For the text-containing cell, return its midpoint in (x, y) coordinate format. 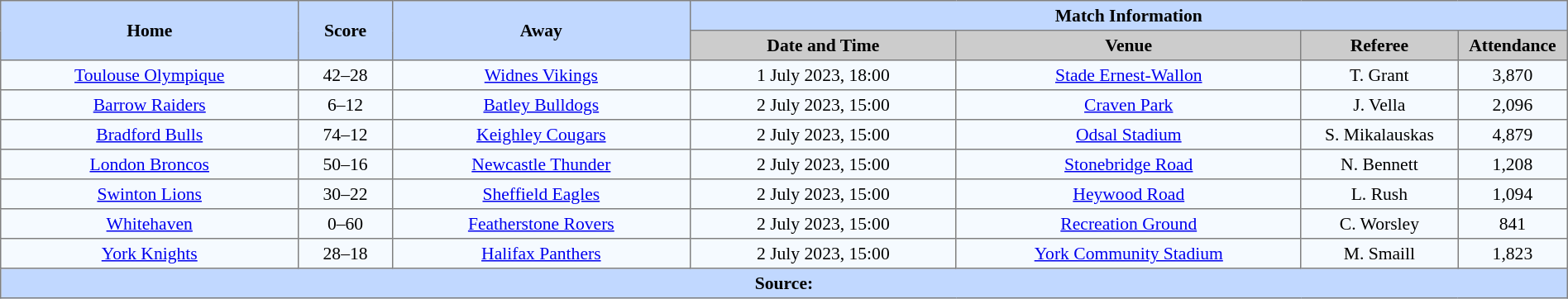
N. Bennett (1379, 164)
Recreation Ground (1128, 224)
Featherstone Rovers (541, 224)
Heywood Road (1128, 194)
C. Worsley (1379, 224)
York Knights (150, 254)
74–12 (346, 135)
4,879 (1513, 135)
2,096 (1513, 105)
50–16 (346, 164)
Stonebridge Road (1128, 164)
1 July 2023, 18:00 (823, 75)
Barrow Raiders (150, 105)
Away (541, 31)
Widnes Vikings (541, 75)
Newcastle Thunder (541, 164)
Source: (784, 283)
J. Vella (1379, 105)
Swinton Lions (150, 194)
M. Smaill (1379, 254)
28–18 (346, 254)
30–22 (346, 194)
Home (150, 31)
Score (346, 31)
London Broncos (150, 164)
Date and Time (823, 45)
Bradford Bulls (150, 135)
Toulouse Olympique (150, 75)
1,208 (1513, 164)
S. Mikalauskas (1379, 135)
York Community Stadium (1128, 254)
Halifax Panthers (541, 254)
6–12 (346, 105)
42–28 (346, 75)
Whitehaven (150, 224)
1,094 (1513, 194)
L. Rush (1379, 194)
1,823 (1513, 254)
Stade Ernest-Wallon (1128, 75)
Sheffield Eagles (541, 194)
Venue (1128, 45)
Craven Park (1128, 105)
3,870 (1513, 75)
T. Grant (1379, 75)
Batley Bulldogs (541, 105)
Odsal Stadium (1128, 135)
Referee (1379, 45)
841 (1513, 224)
0–60 (346, 224)
Keighley Cougars (541, 135)
Match Information (1128, 16)
Attendance (1513, 45)
